Return [x, y] of the center of cell containing provided text 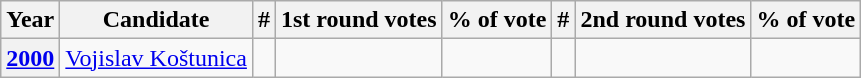
Year [30, 20]
2nd round votes [663, 20]
Candidate [156, 20]
1st round votes [358, 20]
2000 [30, 58]
Vojislav Koštunica [156, 58]
